From the cell containing the given text, extract its center point as [X, Y] coordinate. 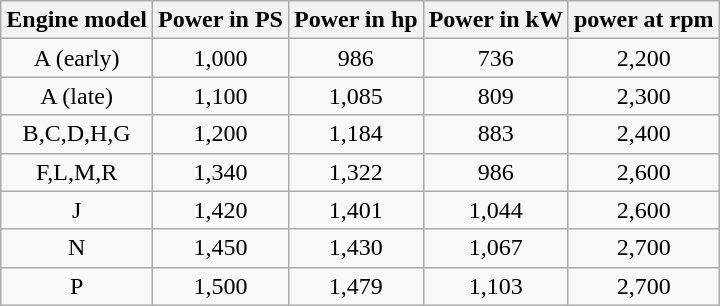
B,C,D,H,G [77, 134]
J [77, 210]
N [77, 248]
F,L,M,R [77, 172]
1,085 [356, 96]
2,400 [644, 134]
1,103 [496, 286]
1,479 [356, 286]
1,500 [221, 286]
1,067 [496, 248]
power at rpm [644, 20]
1,450 [221, 248]
1,200 [221, 134]
Power in kW [496, 20]
736 [496, 58]
1,322 [356, 172]
2,300 [644, 96]
A (early) [77, 58]
1,100 [221, 96]
1,044 [496, 210]
A (late) [77, 96]
Power in PS [221, 20]
Power in hp [356, 20]
1,430 [356, 248]
1,184 [356, 134]
Engine model [77, 20]
2,200 [644, 58]
1,000 [221, 58]
P [77, 286]
1,420 [221, 210]
1,340 [221, 172]
1,401 [356, 210]
809 [496, 96]
883 [496, 134]
